Scan for the cell matching the given text and deliver its [X, Y] coordinate at center. 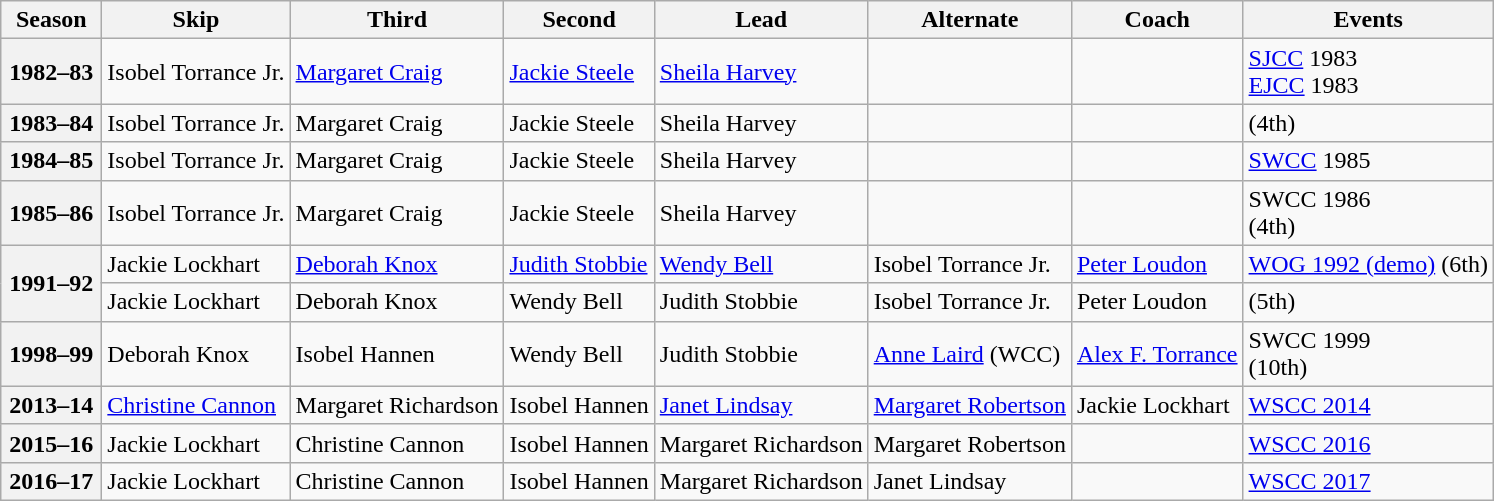
2015–16 [52, 443]
Events [1368, 20]
(5th) [1368, 302]
Alex F. Torrance [1157, 354]
1984–85 [52, 161]
1991–92 [52, 283]
SWCC 1985 [1368, 161]
Anne Laird (WCC) [970, 354]
Skip [196, 20]
SWCC 1999 (10th) [1368, 354]
WSCC 2016 [1368, 443]
Lead [761, 20]
2013–14 [52, 405]
1985–86 [52, 212]
Coach [1157, 20]
SJCC 1983 EJCC 1983 [1368, 72]
WSCC 2014 [1368, 405]
2016–17 [52, 481]
WOG 1992 (demo) (6th) [1368, 264]
Second [579, 20]
SWCC 1986 (4th) [1368, 212]
Alternate [970, 20]
1998–99 [52, 354]
1983–84 [52, 123]
1982–83 [52, 72]
Third [397, 20]
WSCC 2017 [1368, 481]
Season [52, 20]
(4th) [1368, 123]
